Search for the cell housing the specified text and yield its [x, y] center coordinate. 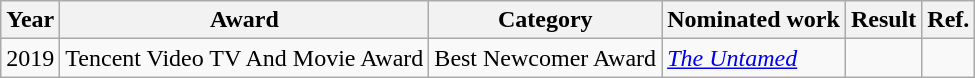
2019 [30, 58]
Year [30, 20]
The Untamed [754, 58]
Award [244, 20]
Best Newcomer Award [546, 58]
Nominated work [754, 20]
Tencent Video TV And Movie Award [244, 58]
Ref. [948, 20]
Result [883, 20]
Category [546, 20]
